Determine the (x, y) coordinate at the center of the cell enclosing the given text.  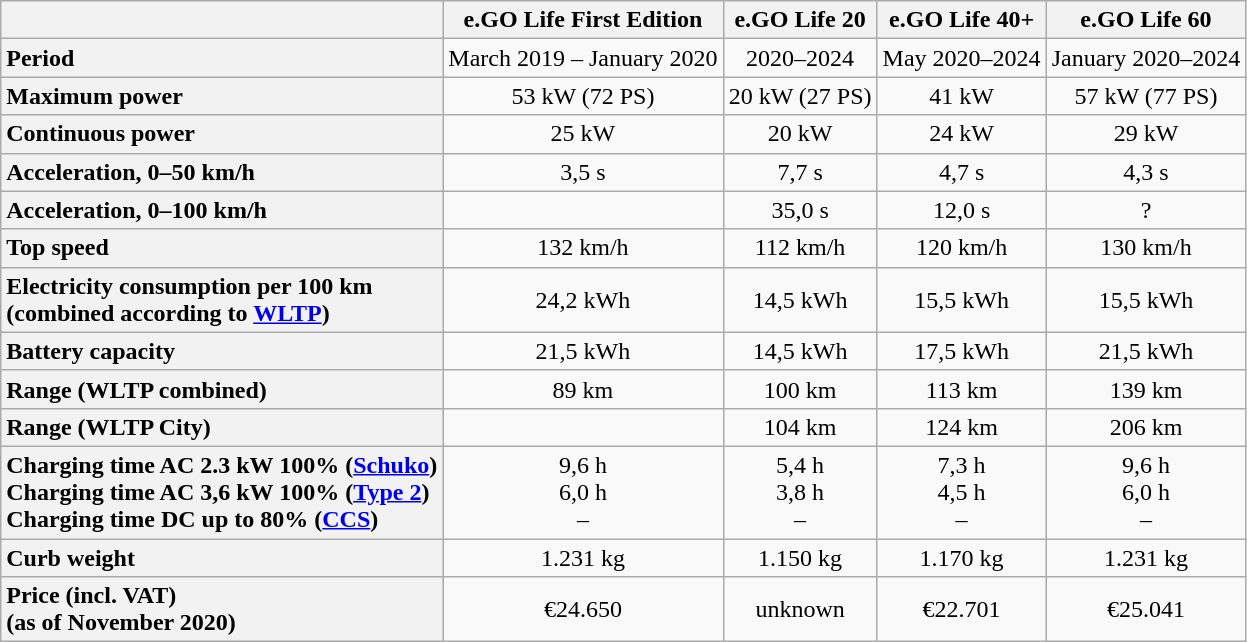
139 km (1146, 389)
24 kW (962, 134)
5,4 h3,8 h– (800, 492)
24,2 kWh (583, 300)
4,7 s (962, 172)
20 kW (27 PS) (800, 96)
1.170 kg (962, 557)
Maximum power (222, 96)
100 km (800, 389)
Top speed (222, 248)
€25.041 (1146, 610)
7,3 h4,5 h– (962, 492)
132 km/h (583, 248)
113 km (962, 389)
25 kW (583, 134)
January 2020–2024 (1146, 58)
1.150 kg (800, 557)
3,5 s (583, 172)
104 km (800, 427)
57 kW (77 PS) (1146, 96)
Range (WLTP City) (222, 427)
Period (222, 58)
Electricity consumption per 100 km(combined according to WLTP) (222, 300)
20 kW (800, 134)
41 kW (962, 96)
Battery capacity (222, 351)
17,5 kWh (962, 351)
29 kW (1146, 134)
e.GO Life 60 (1146, 20)
4,3 s (1146, 172)
Price (incl. VAT)(as of November 2020) (222, 610)
89 km (583, 389)
Curb weight (222, 557)
Continuous power (222, 134)
130 km/h (1146, 248)
unknown (800, 610)
124 km (962, 427)
e.GO Life First Edition (583, 20)
e.GO Life 40+ (962, 20)
35,0 s (800, 210)
Acceleration, 0–100 km/h (222, 210)
e.GO Life 20 (800, 20)
Acceleration, 0–50 km/h (222, 172)
53 kW (72 PS) (583, 96)
? (1146, 210)
€22.701 (962, 610)
March 2019 – January 2020 (583, 58)
May 2020–2024 (962, 58)
Charging time AC 2.3 kW 100% (Schuko)Charging time AC 3,6 kW 100% (Type 2)Charging time DC up to 80% (CCS) (222, 492)
120 km/h (962, 248)
7,7 s (800, 172)
2020–2024 (800, 58)
206 km (1146, 427)
Range (WLTP combined) (222, 389)
12,0 s (962, 210)
112 km/h (800, 248)
€24.650 (583, 610)
